Locate the cell with the specified text and output its [X, Y] center coordinate. 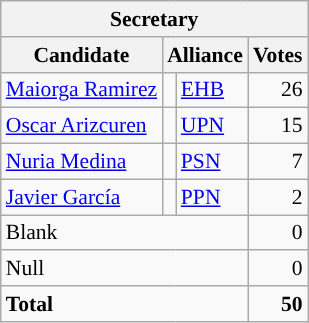
Total [124, 304]
Javier García [82, 197]
Secretary [154, 19]
Votes [278, 55]
Oscar Arizcuren [82, 126]
Null [124, 269]
Candidate [82, 55]
2 [278, 197]
50 [278, 304]
EHB [212, 90]
15 [278, 126]
UPN [212, 126]
26 [278, 90]
PSN [212, 162]
Maiorga Ramirez [82, 90]
PPN [212, 197]
Blank [124, 233]
Alliance [205, 55]
7 [278, 162]
Nuria Medina [82, 162]
